Detect which cell encompasses the target text, then output its [X, Y] center coordinate. 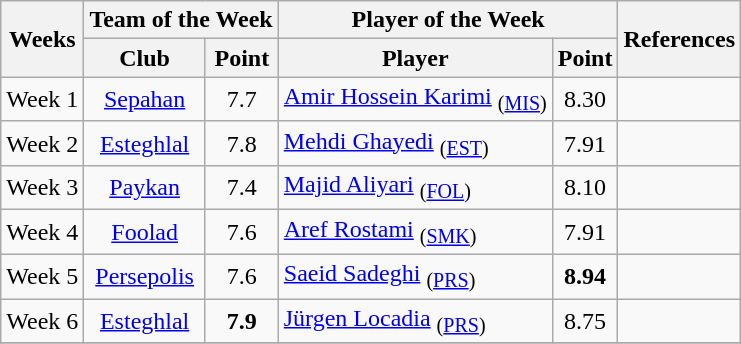
Aref Rostami (SMK) [415, 232]
Player of the Week [448, 20]
Amir Hossein Karimi (MIS) [415, 99]
Week 1 [42, 99]
Majid Aliyari (FOL) [415, 188]
7.4 [242, 188]
7.9 [242, 321]
Foolad [145, 232]
Player [415, 58]
References [680, 39]
Week 6 [42, 321]
Team of the Week [181, 20]
Saeid Sadeghi (PRS) [415, 276]
Sepahan [145, 99]
Paykan [145, 188]
7.8 [242, 143]
Club [145, 58]
Mehdi Ghayedi (EST) [415, 143]
Weeks [42, 39]
8.10 [585, 188]
Week 2 [42, 143]
8.75 [585, 321]
Week 5 [42, 276]
7.7 [242, 99]
8.30 [585, 99]
Persepolis [145, 276]
Week 4 [42, 232]
Jürgen Locadia (PRS) [415, 321]
Week 3 [42, 188]
8.94 [585, 276]
